Identify which cell holds the provided text, then report its [X, Y] central coordinate. 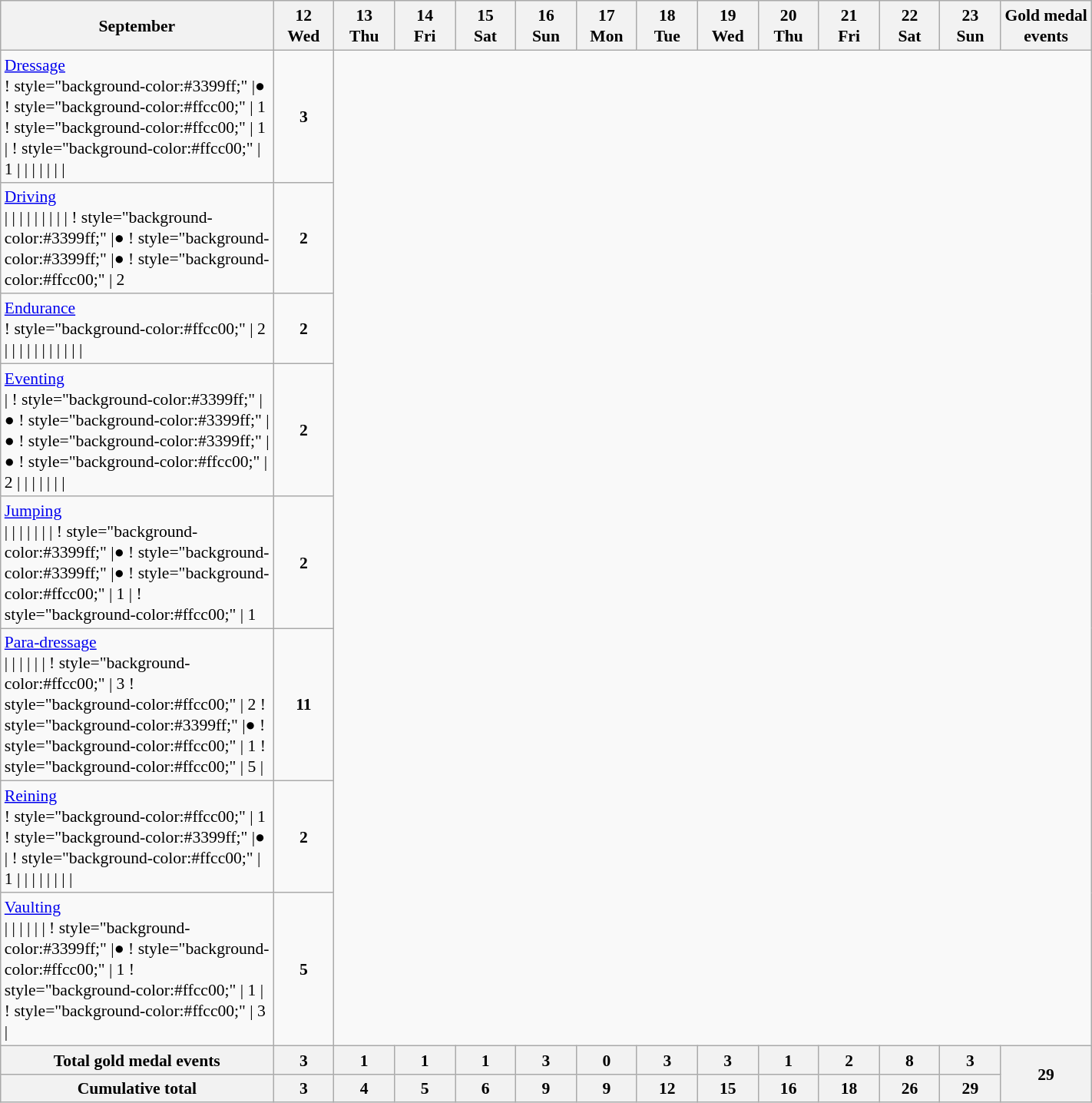
16 [788, 1088]
Endurance! style="background-color:#ffcc00;" | 2 | | | | | | | | | | | [137, 329]
17Mon [607, 25]
15 [728, 1088]
4 [364, 1088]
Reining! style="background-color:#ffcc00;" | 1 ! style="background-color:#3399ff;" |● | ! style="background-color:#ffcc00;" | 1 | | | | | | | | [137, 837]
21Fri [849, 25]
14Fri [425, 25]
Gold medal events [1046, 25]
6 [485, 1088]
0 [607, 1060]
18 [849, 1088]
12Wed [304, 25]
12 [667, 1088]
18Tue [667, 25]
Cumulative total [137, 1088]
13Thu [364, 25]
Driving| | | | | | | | | ! style="background-color:#3399ff;" |● ! style="background-color:#3399ff;" |● ! style="background-color:#ffcc00;" | 2 [137, 238]
22Sat [909, 25]
September [137, 25]
20Thu [788, 25]
16Sun [547, 25]
19Wed [728, 25]
8 [909, 1060]
11 [304, 705]
23Sun [971, 25]
26 [909, 1088]
Total gold medal events [137, 1060]
15Sat [485, 25]
